From the cell containing the given text, extract its center point as (X, Y) coordinate. 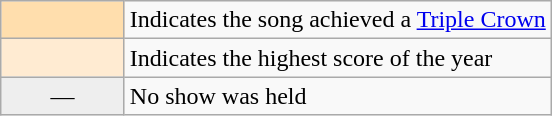
— (63, 96)
Indicates the highest score of the year (338, 58)
No show was held (338, 96)
Indicates the song achieved a Triple Crown (338, 20)
